Output the (x, y) coordinate of the center of the cell containing the given text.  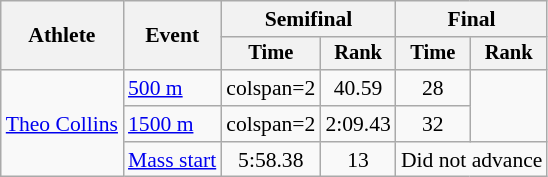
Event (172, 36)
Final (472, 19)
1500 m (172, 124)
28 (433, 88)
Athlete (62, 36)
40.59 (358, 88)
32 (433, 124)
500 m (172, 88)
Theo Collins (62, 124)
Semifinal (308, 19)
2:09.43 (358, 124)
